Return the (X, Y) coordinate for the center point of the cell that contains the specified text.  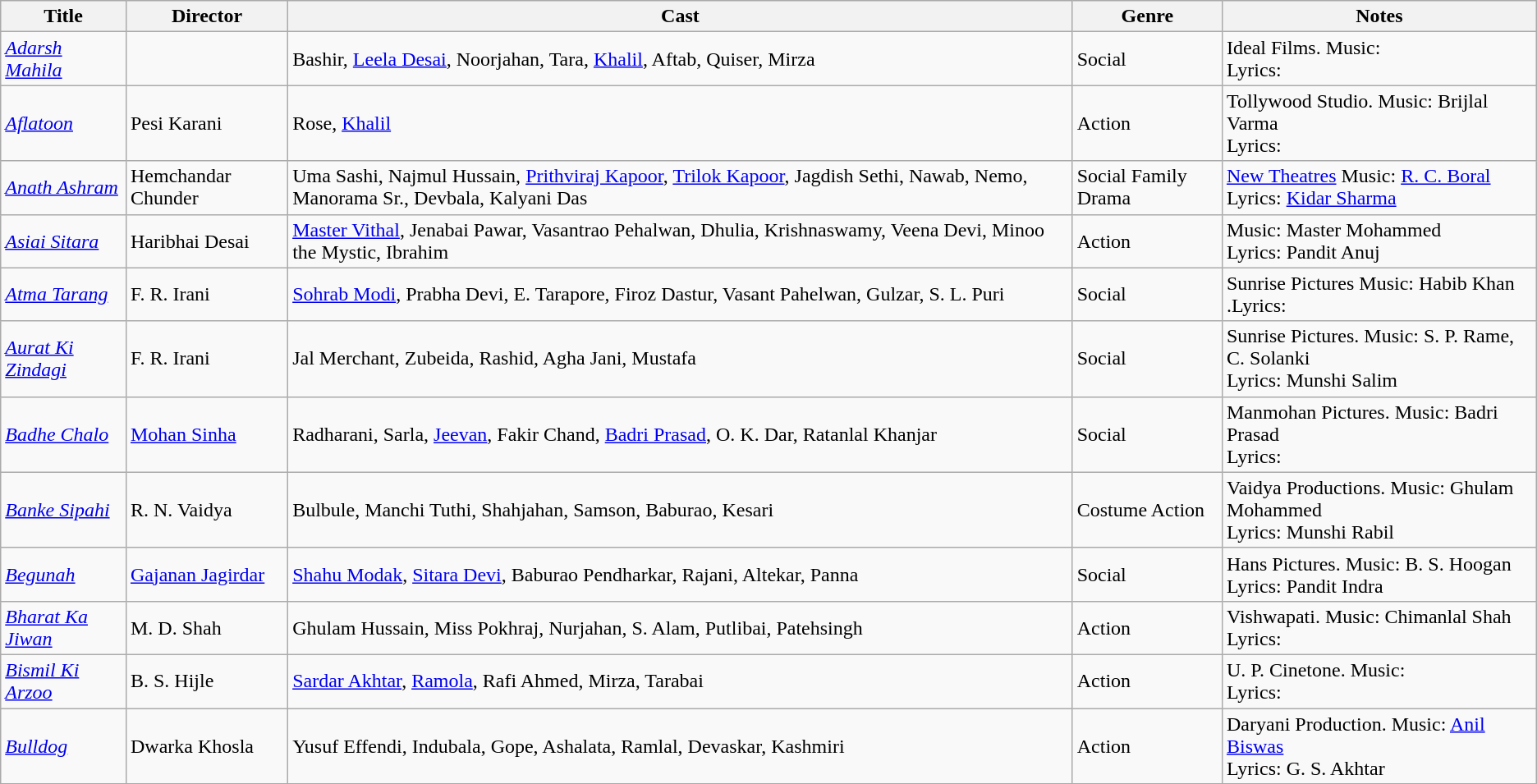
Banke Sipahi (64, 510)
Bashir, Leela Desai, Noorjahan, Tara, Khalil, Aftab, Quiser, Mirza (681, 59)
Rose, Khalil (681, 123)
Sunrise Pictures. Music: S. P. Rame, C. SolankiLyrics: Munshi Salim (1379, 359)
Manmohan Pictures. Music: Badri PrasadLyrics: (1379, 434)
Costume Action (1147, 510)
Haribhai Desai (207, 241)
Notes (1379, 16)
Bulbule, Manchi Tuthi, Shahjahan, Samson, Baburao, Kesari (681, 510)
Bismil Ki Arzoo (64, 681)
B. S. Hijle (207, 681)
Bulldog (64, 745)
Cast (681, 16)
Title (64, 16)
Social Family Drama (1147, 187)
Bharat Ka Jiwan (64, 627)
Aflatoon (64, 123)
Ghulam Hussain, Miss Pokhraj, Nurjahan, S. Alam, Putlibai, Patehsingh (681, 627)
Pesi Karani (207, 123)
Uma Sashi, Najmul Hussain, Prithviraj Kapoor, Trilok Kapoor, Jagdish Sethi, Nawab, Nemo, Manorama Sr., Devbala, Kalyani Das (681, 187)
Hans Pictures. Music: B. S. HooganLyrics: Pandit Indra (1379, 575)
R. N. Vaidya (207, 510)
Radharani, Sarla, Jeevan, Fakir Chand, Badri Prasad, O. K. Dar, Ratanlal Khanjar (681, 434)
U. P. Cinetone. Music: Lyrics: (1379, 681)
New Theatres Music: R. C. BoralLyrics: Kidar Sharma (1379, 187)
Director (207, 16)
Badhe Chalo (64, 434)
Hemchandar Chunder (207, 187)
Daryani Production. Music: Anil BiswasLyrics: G. S. Akhtar (1379, 745)
Master Vithal, Jenabai Pawar, Vasantrao Pehalwan, Dhulia, Krishnaswamy, Veena Devi, Minoo the Mystic, Ibrahim (681, 241)
Anath Ashram (64, 187)
Yusuf Effendi, Indubala, Gope, Ashalata, Ramlal, Devaskar, Kashmiri (681, 745)
Shahu Modak, Sitara Devi, Baburao Pendharkar, Rajani, Altekar, Panna (681, 575)
Adarsh Mahila (64, 59)
Genre (1147, 16)
Ideal Films. Music: Lyrics: (1379, 59)
Mohan Sinha (207, 434)
Jal Merchant, Zubeida, Rashid, Agha Jani, Mustafa (681, 359)
Gajanan Jagirdar (207, 575)
Dwarka Khosla (207, 745)
Asiai Sitara (64, 241)
Sardar Akhtar, Ramola, Rafi Ahmed, Mirza, Tarabai (681, 681)
Sohrab Modi, Prabha Devi, E. Tarapore, Firoz Dastur, Vasant Pahelwan, Gulzar, S. L. Puri (681, 294)
Vishwapati. Music: Chimanlal ShahLyrics: (1379, 627)
Music: Master MohammedLyrics: Pandit Anuj (1379, 241)
M. D. Shah (207, 627)
Aurat Ki Zindagi (64, 359)
Atma Tarang (64, 294)
Begunah (64, 575)
Sunrise Pictures Music: Habib Khan.Lyrics: (1379, 294)
Vaidya Productions. Music: Ghulam MohammedLyrics: Munshi Rabil (1379, 510)
Tollywood Studio. Music: Brijlal VarmaLyrics: (1379, 123)
